Return the (x, y) coordinate for the center point of the cell that contains the specified text.  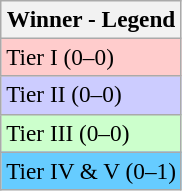
Winner - Legend (92, 19)
Tier IV & V (0–1) (92, 170)
Tier II (0–0) (92, 95)
Tier III (0–0) (92, 133)
Tier I (0–0) (92, 57)
